Capture the cell that displays the provided text and extract its [x, y] central coordinate. 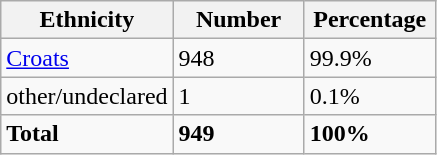
99.9% [370, 58]
100% [370, 134]
other/undeclared [87, 96]
Ethnicity [87, 20]
948 [238, 58]
949 [238, 134]
Number [238, 20]
Total [87, 134]
0.1% [370, 96]
Percentage [370, 20]
1 [238, 96]
Croats [87, 58]
